Scan for the cell matching the given text and deliver its (X, Y) coordinate at center. 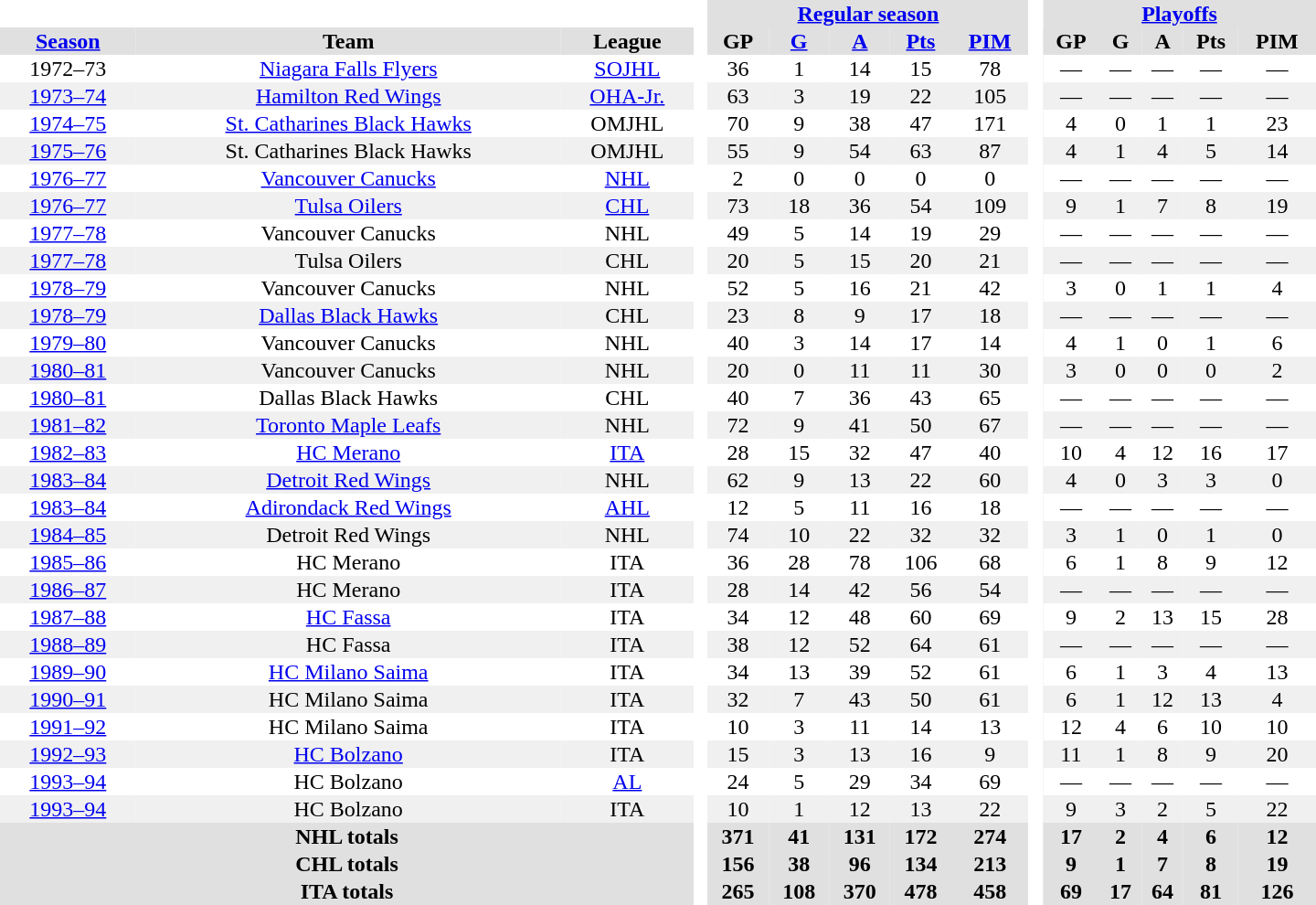
Niagara Falls Flyers (349, 69)
Regular season (868, 14)
1974–75 (68, 123)
265 (738, 891)
1972–73 (68, 69)
OHA-Jr. (627, 96)
1991–92 (68, 727)
Hamilton Red Wings (349, 96)
1988–89 (68, 644)
68 (991, 562)
CHL totals (347, 864)
30 (991, 370)
Playoffs (1179, 14)
171 (991, 123)
370 (861, 891)
1975–76 (68, 151)
1979–80 (68, 343)
56 (921, 590)
109 (991, 206)
274 (991, 836)
62 (738, 480)
AHL (627, 507)
96 (861, 864)
371 (738, 836)
49 (738, 233)
NHL totals (347, 836)
Team (349, 41)
1992–93 (68, 754)
55 (738, 151)
Toronto Maple Leafs (349, 425)
1986–87 (68, 590)
213 (991, 864)
87 (991, 151)
1984–85 (68, 535)
126 (1278, 891)
458 (991, 891)
1990–91 (68, 699)
SOJHL (627, 69)
48 (861, 617)
1982–83 (68, 452)
70 (738, 123)
ITA totals (347, 891)
65 (991, 398)
AL (627, 782)
105 (991, 96)
73 (738, 206)
134 (921, 864)
Season (68, 41)
172 (921, 836)
Adirondack Red Wings (349, 507)
106 (921, 562)
League (627, 41)
39 (861, 672)
131 (861, 836)
1987–88 (68, 617)
1981–82 (68, 425)
74 (738, 535)
67 (991, 425)
1985–86 (68, 562)
72 (738, 425)
478 (921, 891)
1973–74 (68, 96)
108 (799, 891)
156 (738, 864)
24 (738, 782)
81 (1211, 891)
1989–90 (68, 672)
